Locate the cell with the specified text and output its (x, y) center coordinate. 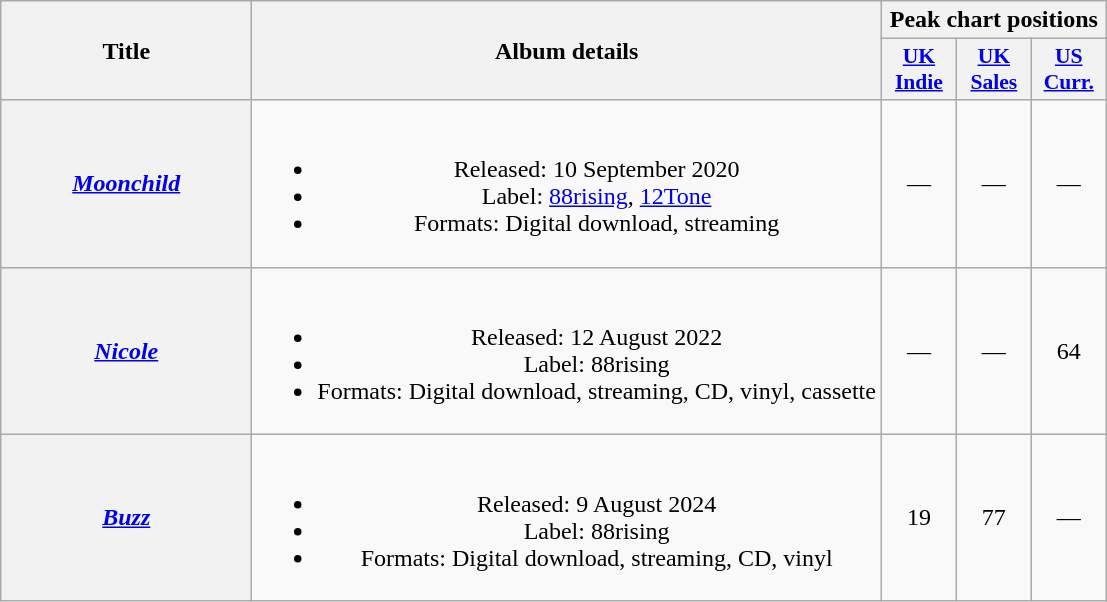
Released: 12 August 2022Label: 88risingFormats: Digital download, streaming, CD, vinyl, cassette (567, 350)
UK Indie (918, 70)
Peak chart positions (994, 20)
Nicole (126, 350)
Released: 10 September 2020Label: 88rising, 12ToneFormats: Digital download, streaming (567, 184)
Title (126, 50)
Album details (567, 50)
64 (1068, 350)
UK Sales (994, 70)
Released: 9 August 2024Label: 88risingFormats: Digital download, streaming, CD, vinyl (567, 518)
Moonchild (126, 184)
US Curr. (1068, 70)
77 (994, 518)
Buzz (126, 518)
19 (918, 518)
